Extract the [X, Y] coordinate from the center of the cell holding the provided text.  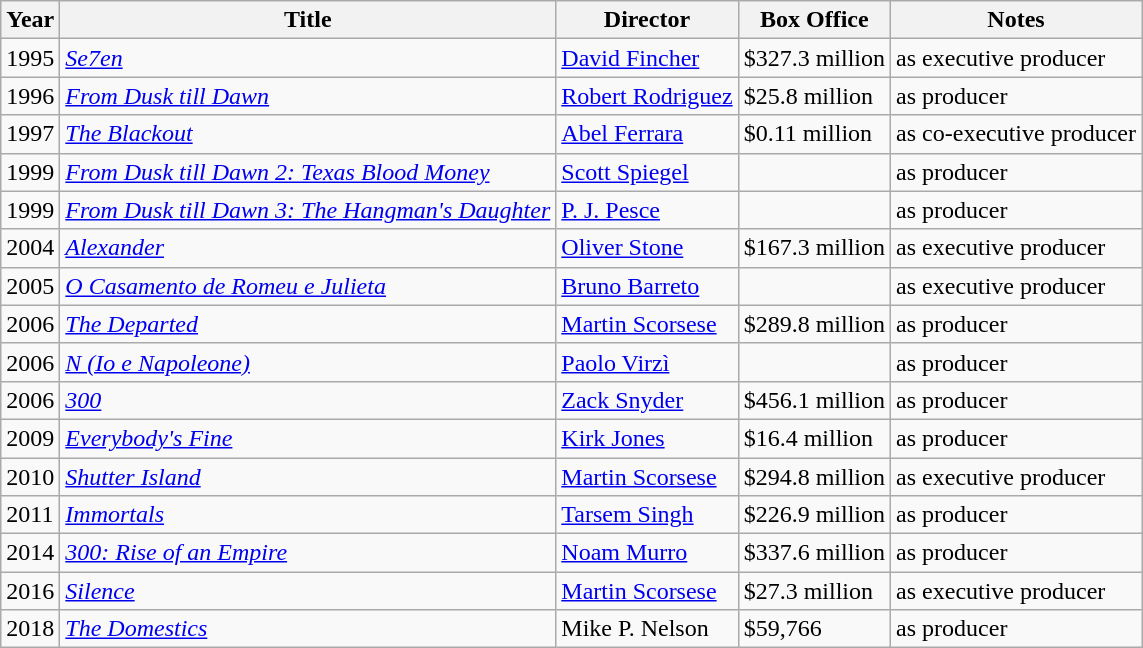
$337.6 million [814, 553]
300 [308, 400]
$0.11 million [814, 134]
O Casamento de Romeu e Julieta [308, 286]
From Dusk till Dawn 2: Texas Blood Money [308, 172]
Paolo Virzì [647, 362]
2010 [30, 477]
Abel Ferrara [647, 134]
$59,766 [814, 629]
Mike P. Nelson [647, 629]
2014 [30, 553]
Immortals [308, 515]
From Dusk till Dawn 3: The Hangman's Daughter [308, 210]
Scott Spiegel [647, 172]
$16.4 million [814, 438]
Robert Rodriguez [647, 96]
David Fincher [647, 58]
From Dusk till Dawn [308, 96]
Bruno Barreto [647, 286]
The Blackout [308, 134]
$27.3 million [814, 591]
Tarsem Singh [647, 515]
2016 [30, 591]
$167.3 million [814, 248]
Everybody's Fine [308, 438]
Year [30, 20]
N (Io e Napoleone) [308, 362]
Zack Snyder [647, 400]
$294.8 million [814, 477]
Title [308, 20]
as co-executive producer [1016, 134]
1995 [30, 58]
300: Rise of an Empire [308, 553]
2009 [30, 438]
The Domestics [308, 629]
P. J. Pesce [647, 210]
$226.9 million [814, 515]
Box Office [814, 20]
Shutter Island [308, 477]
2005 [30, 286]
1996 [30, 96]
Oliver Stone [647, 248]
$25.8 million [814, 96]
Silence [308, 591]
Kirk Jones [647, 438]
Noam Murro [647, 553]
$327.3 million [814, 58]
2011 [30, 515]
Se7en [308, 58]
$456.1 million [814, 400]
Notes [1016, 20]
2004 [30, 248]
Director [647, 20]
1997 [30, 134]
2018 [30, 629]
$289.8 million [814, 324]
The Departed [308, 324]
Alexander [308, 248]
